Return [X, Y] of the center of cell containing provided text 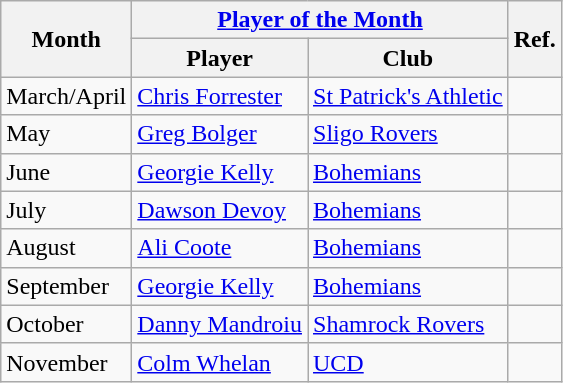
Ali Coote [220, 248]
Player of the Month [320, 20]
Ref. [534, 39]
Greg Bolger [220, 134]
May [66, 134]
Club [408, 58]
Danny Mandroiu [220, 324]
Chris Forrester [220, 96]
November [66, 362]
September [66, 286]
October [66, 324]
March/April [66, 96]
Colm Whelan [220, 362]
June [66, 172]
July [66, 210]
St Patrick's Athletic [408, 96]
UCD [408, 362]
Shamrock Rovers [408, 324]
Player [220, 58]
Dawson Devoy [220, 210]
August [66, 248]
Month [66, 39]
Sligo Rovers [408, 134]
